Output the [x, y] coordinate of the center of the cell containing the given text.  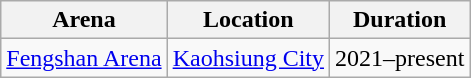
Location [248, 20]
Arena [84, 20]
Duration [400, 20]
2021–present [400, 58]
Fengshan Arena [84, 58]
Kaohsiung City [248, 58]
